Identify which cell holds the provided text, then report its (X, Y) central coordinate. 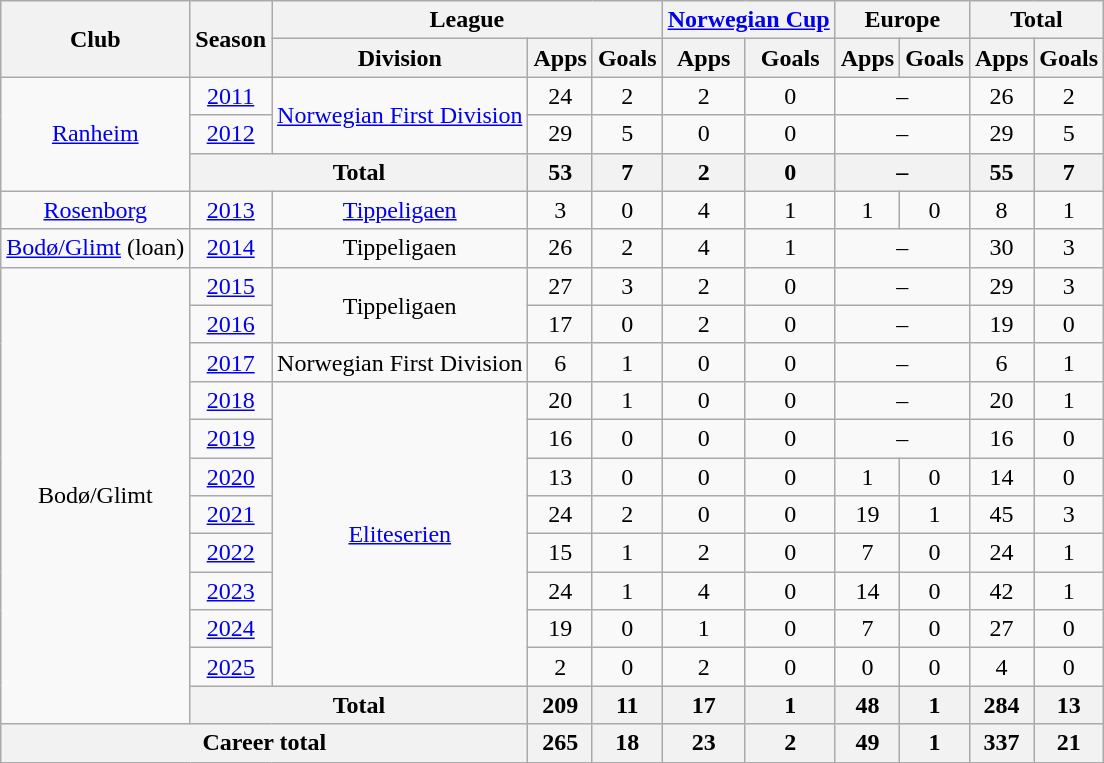
18 (627, 743)
45 (1001, 515)
Bodø/Glimt (96, 496)
2015 (231, 286)
2016 (231, 324)
Europe (902, 20)
Bodø/Glimt (loan) (96, 248)
337 (1001, 743)
265 (560, 743)
Ranheim (96, 134)
2025 (231, 667)
2019 (231, 438)
21 (1069, 743)
53 (560, 172)
2018 (231, 400)
2023 (231, 591)
2012 (231, 134)
2017 (231, 362)
Division (400, 58)
48 (867, 705)
15 (560, 553)
23 (704, 743)
42 (1001, 591)
49 (867, 743)
11 (627, 705)
Career total (264, 743)
2014 (231, 248)
Rosenborg (96, 210)
284 (1001, 705)
2020 (231, 477)
55 (1001, 172)
2011 (231, 96)
Eliteserien (400, 533)
Season (231, 39)
2022 (231, 553)
30 (1001, 248)
2024 (231, 629)
209 (560, 705)
2021 (231, 515)
League (468, 20)
Club (96, 39)
2013 (231, 210)
Norwegian Cup (748, 20)
8 (1001, 210)
